Determine the [X, Y] coordinate at the center of the cell enclosing the given text.  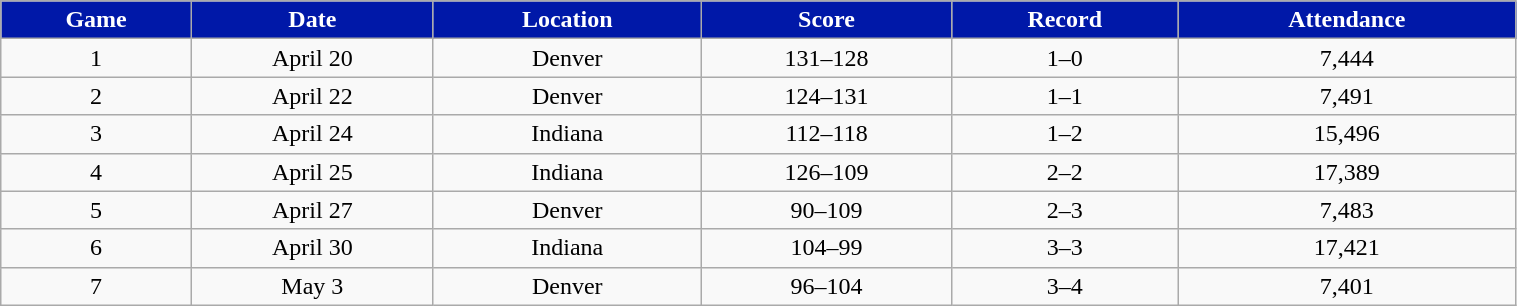
Location [567, 20]
7,491 [1347, 96]
1–1 [1065, 96]
Game [96, 20]
7,483 [1347, 210]
104–99 [826, 248]
17,389 [1347, 172]
April 24 [312, 134]
April 25 [312, 172]
124–131 [826, 96]
2–2 [1065, 172]
2 [96, 96]
131–128 [826, 58]
5 [96, 210]
6 [96, 248]
7,444 [1347, 58]
April 30 [312, 248]
96–104 [826, 286]
2–3 [1065, 210]
7 [96, 286]
April 27 [312, 210]
1–2 [1065, 134]
126–109 [826, 172]
90–109 [826, 210]
112–118 [826, 134]
Score [826, 20]
7,401 [1347, 286]
Record [1065, 20]
15,496 [1347, 134]
1 [96, 58]
Attendance [1347, 20]
3–4 [1065, 286]
May 3 [312, 286]
April 22 [312, 96]
4 [96, 172]
3 [96, 134]
Date [312, 20]
April 20 [312, 58]
1–0 [1065, 58]
3–3 [1065, 248]
17,421 [1347, 248]
